Pinpoint the cell where the given text exists, returning its (X, Y) midpoint coordinate. 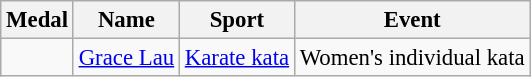
Karate kata (236, 58)
Name (126, 20)
Sport (236, 20)
Women's individual kata (412, 58)
Event (412, 20)
Grace Lau (126, 58)
Medal (38, 20)
